Search for the cell housing the specified text and yield its (X, Y) center coordinate. 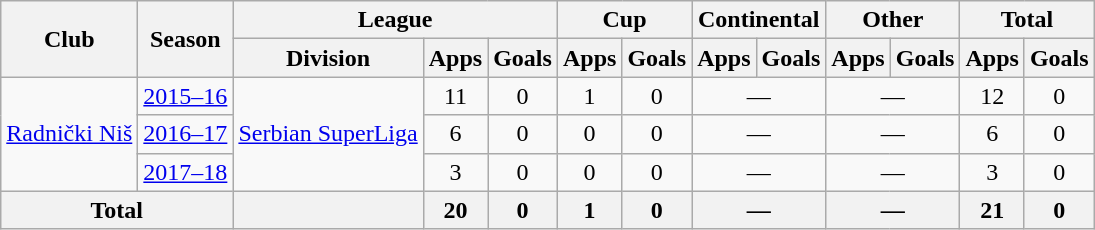
Division (328, 58)
20 (455, 210)
11 (455, 96)
21 (992, 210)
League (396, 20)
Season (186, 39)
Serbian SuperLiga (328, 134)
Continental (759, 20)
Other (893, 20)
2017–18 (186, 172)
2016–17 (186, 134)
Radnički Niš (70, 134)
2015–16 (186, 96)
12 (992, 96)
Club (70, 39)
Cup (624, 20)
